For the text-containing cell, return its midpoint in [x, y] coordinate format. 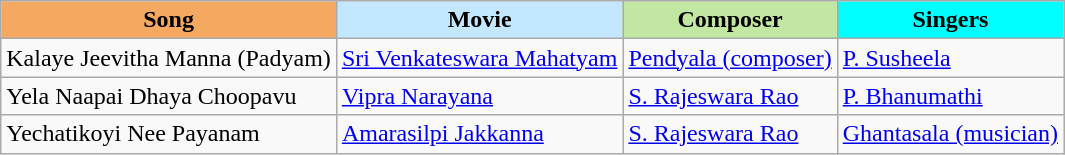
Movie [480, 20]
Singers [950, 20]
Yechatikoyi Nee Payanam [169, 134]
P. Bhanumathi [950, 96]
Composer [730, 20]
Ghantasala (musician) [950, 134]
Vipra Narayana [480, 96]
P. Susheela [950, 58]
Kalaye Jeevitha Manna (Padyam) [169, 58]
Amarasilpi Jakkanna [480, 134]
Yela Naapai Dhaya Choopavu [169, 96]
Song [169, 20]
Sri Venkateswara Mahatyam [480, 58]
Pendyala (composer) [730, 58]
